For the text-containing cell, return its midpoint in (x, y) coordinate format. 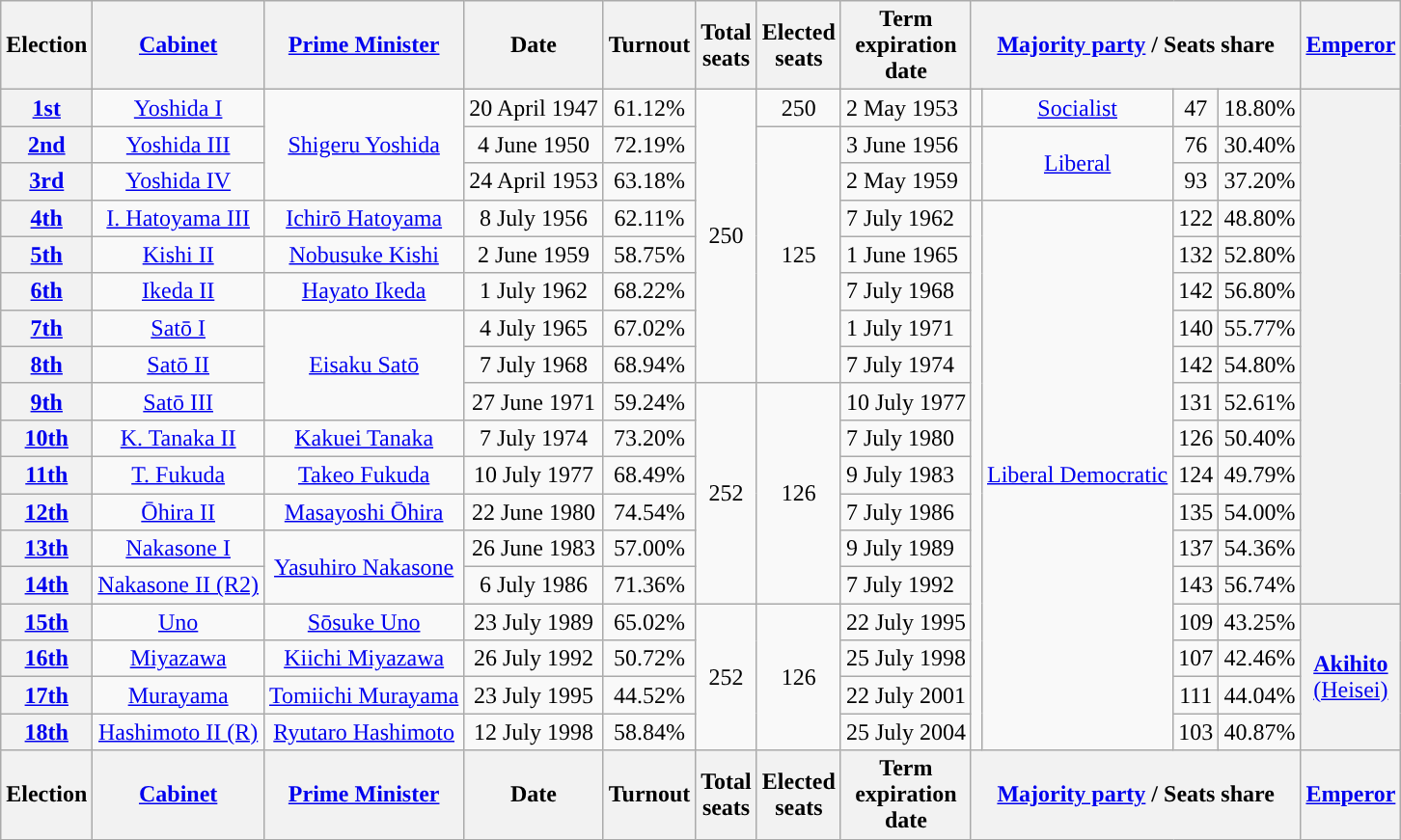
Yasuhiro Nakasone (363, 567)
68.94% (649, 365)
56.74% (1260, 585)
Liberal (1077, 163)
22 June 1980 (534, 512)
Hayato Ikeda (363, 291)
Masayoshi Ōhira (363, 512)
Nakasone I (179, 549)
7th (46, 328)
Kakuei Tanaka (363, 438)
8 July 1956 (534, 218)
49.79% (1260, 474)
Satō II (179, 365)
22 July 2001 (905, 695)
72.19% (649, 145)
Miyazawa (179, 659)
54.80% (1260, 365)
Yoshida I (179, 108)
52.80% (1260, 255)
6 July 1986 (534, 585)
26 June 1983 (534, 549)
Nobusuke Kishi (363, 255)
7 July 1962 (905, 218)
137 (1196, 549)
111 (1196, 695)
74.54% (649, 512)
Hashimoto II (R) (179, 732)
Takeo Fukuda (363, 474)
7 July 1992 (905, 585)
54.36% (1260, 549)
9 July 1989 (905, 549)
Ōhira II (179, 512)
132 (1196, 255)
2 May 1959 (905, 181)
18.80% (1260, 108)
7 July 1986 (905, 512)
Nakasone II (R2) (179, 585)
63.18% (649, 181)
52.61% (1260, 401)
2 May 1953 (905, 108)
131 (1196, 401)
Yoshida IV (179, 181)
Kishi II (179, 255)
50.40% (1260, 438)
12th (46, 512)
30.40% (1260, 145)
Akihito(Heisei) (1351, 677)
71.36% (649, 585)
11th (46, 474)
Socialist (1077, 108)
122 (1196, 218)
27 June 1971 (534, 401)
57.00% (649, 549)
25 July 2004 (905, 732)
3 June 1956 (905, 145)
13th (46, 549)
65.02% (649, 622)
40.87% (1260, 732)
9th (46, 401)
Liberal Democratic (1077, 474)
62.11% (649, 218)
6th (46, 291)
54.00% (1260, 512)
67.02% (649, 328)
103 (1196, 732)
10th (46, 438)
2nd (46, 145)
3rd (46, 181)
4th (46, 218)
22 July 1995 (905, 622)
24 April 1953 (534, 181)
56.80% (1260, 291)
Yoshida III (179, 145)
58.84% (649, 732)
47 (1196, 108)
I. Hatoyama III (179, 218)
Shigeru Yoshida (363, 145)
Murayama (179, 695)
109 (1196, 622)
Ryutaro Hashimoto (363, 732)
143 (1196, 585)
135 (1196, 512)
Ikeda II (179, 291)
1 June 1965 (905, 255)
16th (46, 659)
17th (46, 695)
68.49% (649, 474)
124 (1196, 474)
44.04% (1260, 695)
Satō III (179, 401)
26 July 1992 (534, 659)
12 July 1998 (534, 732)
43.25% (1260, 622)
93 (1196, 181)
23 July 1995 (534, 695)
K. Tanaka II (179, 438)
140 (1196, 328)
Kiichi Miyazawa (363, 659)
25 July 1998 (905, 659)
68.22% (649, 291)
44.52% (649, 695)
Eisaku Satō (363, 365)
61.12% (649, 108)
107 (1196, 659)
58.75% (649, 255)
76 (1196, 145)
50.72% (649, 659)
1 July 1971 (905, 328)
4 July 1965 (534, 328)
20 April 1947 (534, 108)
Uno (179, 622)
18th (46, 732)
73.20% (649, 438)
42.46% (1260, 659)
7 July 1980 (905, 438)
Ichirō Hatoyama (363, 218)
1st (46, 108)
Tomiichi Murayama (363, 695)
1 July 1962 (534, 291)
8th (46, 365)
Sōsuke Uno (363, 622)
48.80% (1260, 218)
55.77% (1260, 328)
23 July 1989 (534, 622)
4 June 1950 (534, 145)
59.24% (649, 401)
37.20% (1260, 181)
125 (799, 255)
T. Fukuda (179, 474)
14th (46, 585)
9 July 1983 (905, 474)
Satō I (179, 328)
5th (46, 255)
15th (46, 622)
2 June 1959 (534, 255)
